Extract the [X, Y] coordinate from the center of the cell holding the provided text.  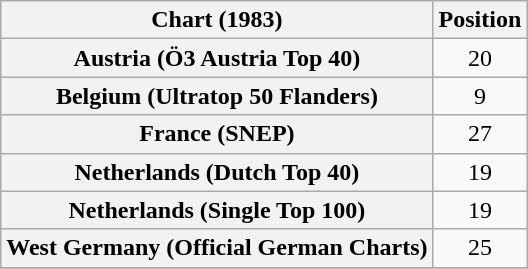
Netherlands (Single Top 100) [217, 210]
25 [480, 248]
Netherlands (Dutch Top 40) [217, 172]
Chart (1983) [217, 20]
France (SNEP) [217, 134]
Position [480, 20]
West Germany (Official German Charts) [217, 248]
Belgium (Ultratop 50 Flanders) [217, 96]
9 [480, 96]
Austria (Ö3 Austria Top 40) [217, 58]
27 [480, 134]
20 [480, 58]
